Find where the given text appears and provide that cell's center as (X, Y) coordinate. 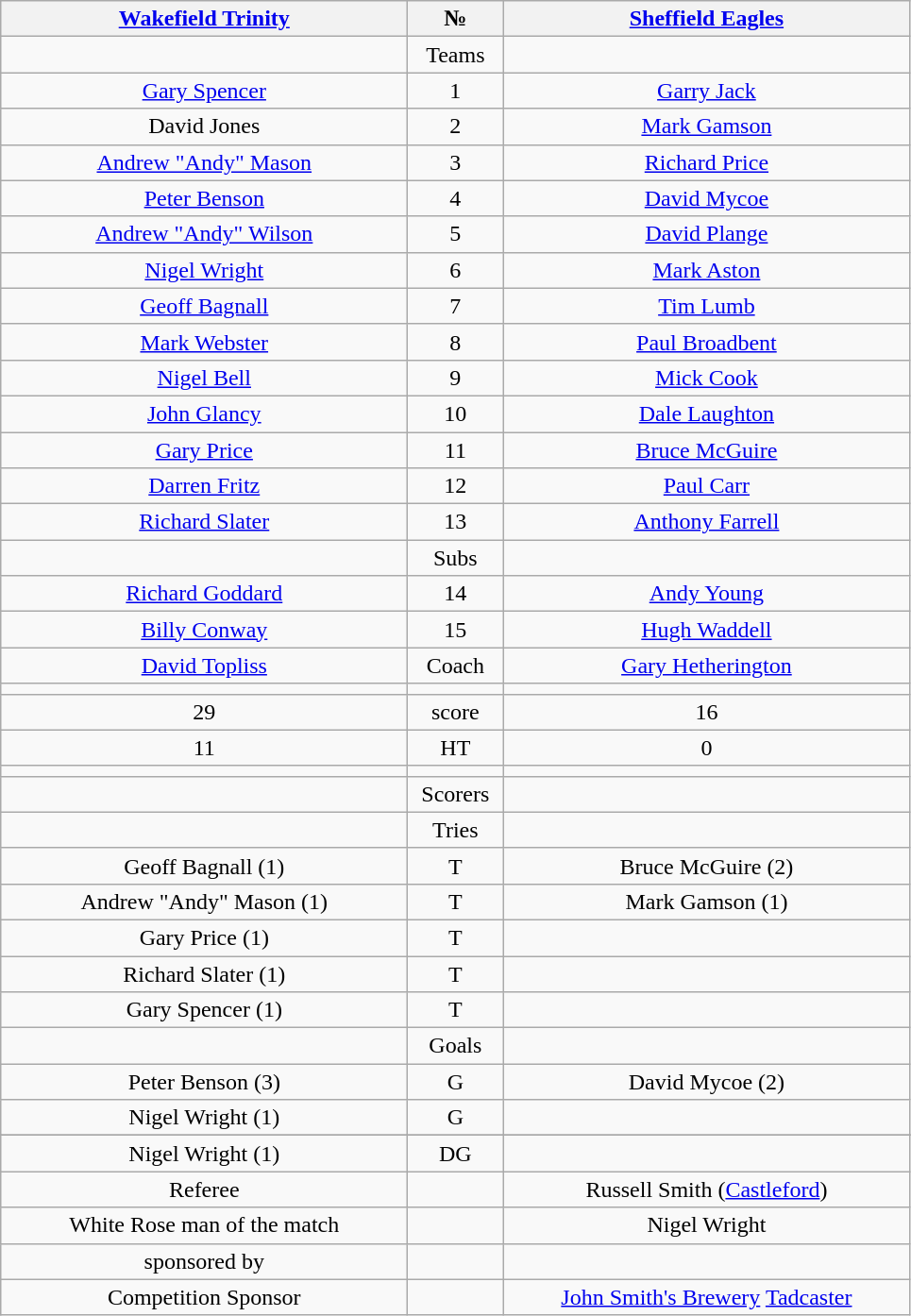
3 (455, 162)
Paul Carr (706, 486)
Billy Conway (204, 630)
Paul Broadbent (706, 342)
score (455, 712)
Mark Aston (706, 270)
4 (455, 198)
Mark Webster (204, 342)
Wakefield Trinity (204, 19)
David Jones (204, 127)
Gary Spencer (204, 91)
Russell Smith (Castleford) (706, 1189)
Teams (455, 55)
Goals (455, 1046)
David Mycoe (706, 198)
8 (455, 342)
Gary Price (204, 450)
Richard Slater (204, 522)
Richard Price (706, 162)
Andy Young (706, 594)
10 (455, 413)
Mick Cook (706, 378)
Bruce McGuire (2) (706, 866)
Geoff Bagnall (1) (204, 866)
White Rose man of the match (204, 1225)
Richard Goddard (204, 594)
David Mycoe (2) (706, 1082)
Andrew "Andy" Mason (204, 162)
7 (455, 306)
Andrew "Andy" Mason (1) (204, 902)
Subs (455, 558)
Gary Spencer (1) (204, 1010)
Tries (455, 830)
Dale Laughton (706, 413)
Nigel Bell (204, 378)
Tim Lumb (706, 306)
13 (455, 522)
David Topliss (204, 666)
Garry Jack (706, 91)
9 (455, 378)
Gary Hetherington (706, 666)
Richard Slater (1) (204, 973)
15 (455, 630)
HT (455, 748)
Mark Gamson (1) (706, 902)
Andrew "Andy" Wilson (204, 234)
Bruce McGuire (706, 450)
Geoff Bagnall (204, 306)
16 (706, 712)
№ (455, 19)
Coach (455, 666)
John Glancy (204, 413)
Peter Benson (3) (204, 1082)
Referee (204, 1189)
5 (455, 234)
Gary Price (1) (204, 937)
12 (455, 486)
Peter Benson (204, 198)
Anthony Farrell (706, 522)
Competition Sponsor (204, 1297)
Darren Fritz (204, 486)
John Smith's Brewery Tadcaster (706, 1297)
29 (204, 712)
6 (455, 270)
DG (455, 1154)
David Plange (706, 234)
14 (455, 594)
Hugh Waddell (706, 630)
Sheffield Eagles (706, 19)
0 (706, 748)
Scorers (455, 794)
sponsored by (204, 1261)
2 (455, 127)
Mark Gamson (706, 127)
1 (455, 91)
